Detect which cell encompasses the target text, then output its (X, Y) center coordinate. 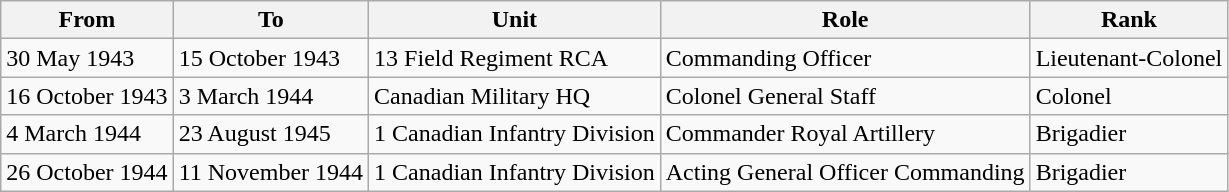
Canadian Military HQ (515, 96)
26 October 1944 (87, 172)
Rank (1129, 20)
Role (845, 20)
23 August 1945 (270, 134)
Colonel General Staff (845, 96)
To (270, 20)
Colonel (1129, 96)
16 October 1943 (87, 96)
Commander Royal Artillery (845, 134)
3 March 1944 (270, 96)
Acting General Officer Commanding (845, 172)
13 Field Regiment RCA (515, 58)
From (87, 20)
Unit (515, 20)
Lieutenant-Colonel (1129, 58)
4 March 1944 (87, 134)
15 October 1943 (270, 58)
Commanding Officer (845, 58)
11 November 1944 (270, 172)
30 May 1943 (87, 58)
